Capture the cell that displays the provided text and extract its (x, y) central coordinate. 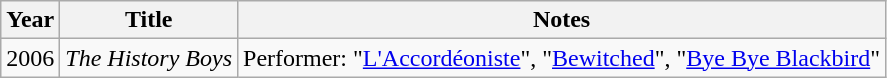
The History Boys (149, 58)
2006 (30, 58)
Title (149, 20)
Year (30, 20)
Notes (562, 20)
Performer: "L'Accordéoniste", "Bewitched", "Bye Bye Blackbird" (562, 58)
